Extract the [x, y] coordinate from the center of the cell holding the provided text.  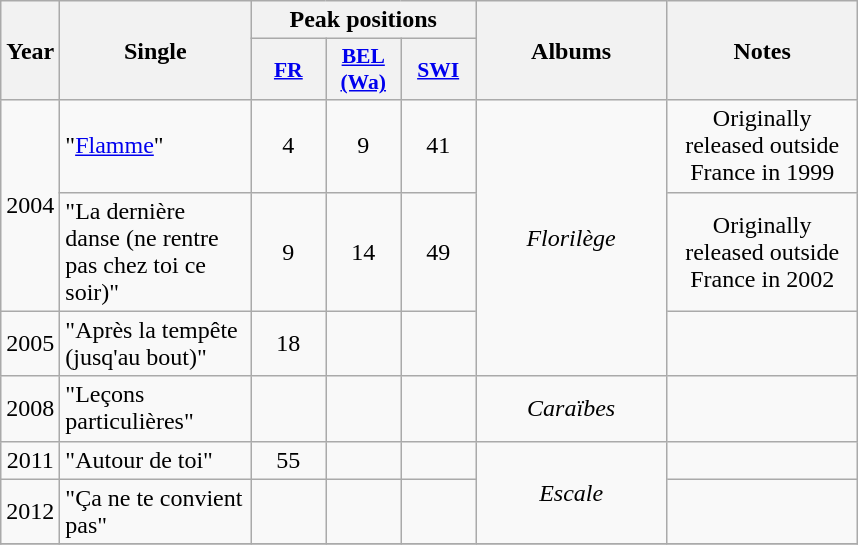
18 [288, 344]
Originally released outside France in 1999 [762, 146]
2011 [30, 460]
49 [438, 252]
Caraïbes [572, 408]
Year [30, 50]
FR [288, 70]
4 [288, 146]
"La dernière danse (ne rentre pas chez toi ce soir)" [156, 252]
2004 [30, 206]
"Après la tempête (jusq'au bout)" [156, 344]
"Flamme" [156, 146]
Originally released outside France in 2002 [762, 252]
2012 [30, 512]
Escale [572, 492]
"Leçons particulières" [156, 408]
Albums [572, 50]
2008 [30, 408]
"Autour de toi" [156, 460]
"Ça ne te convient pas" [156, 512]
Florilège [572, 238]
BEL (Wa) [364, 70]
Single [156, 50]
Peak positions [364, 20]
2005 [30, 344]
14 [364, 252]
Notes [762, 50]
55 [288, 460]
SWI [438, 70]
41 [438, 146]
